Return [x, y] of the center of cell containing provided text 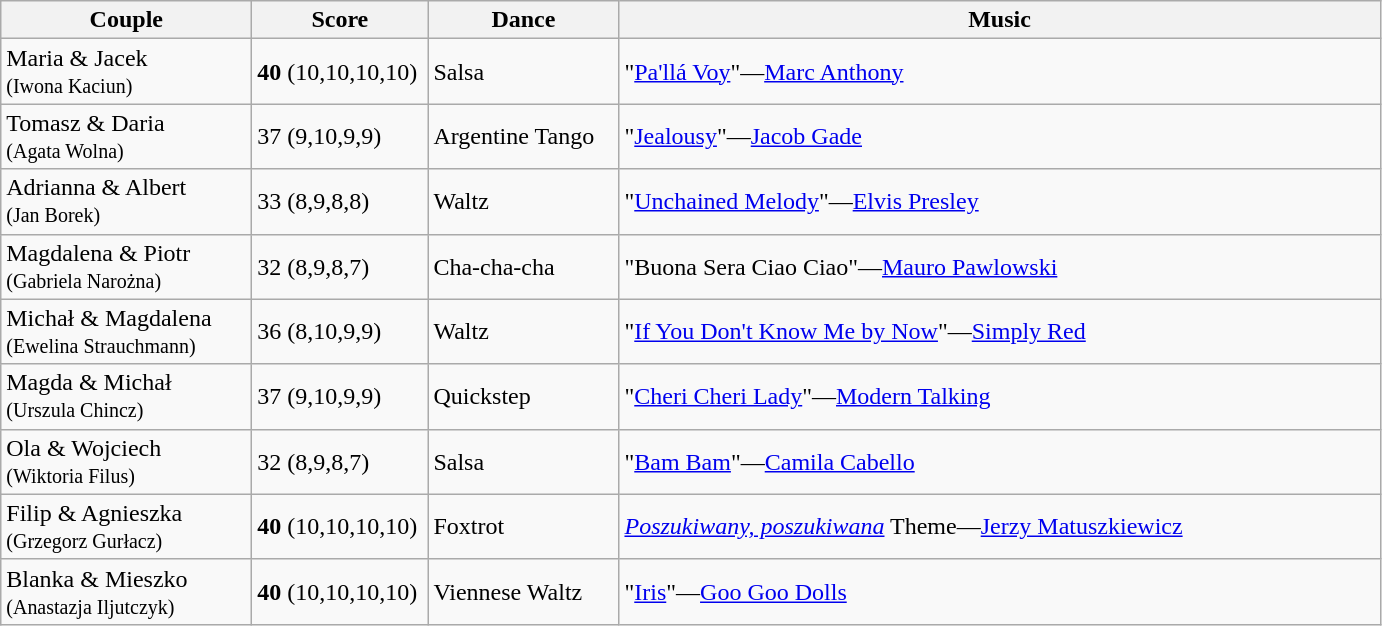
Foxtrot [524, 526]
"Cheri Cheri Lady"—Modern Talking [1000, 396]
"Pa'llá Voy"—Marc Anthony [1000, 72]
Adrianna & Albert(Jan Borek) [126, 202]
Music [1000, 20]
"Iris"—Goo Goo Dolls [1000, 592]
"Unchained Melody"—Elvis Presley [1000, 202]
Score [340, 20]
Argentine Tango [524, 136]
36 (8,10,9,9) [340, 332]
Ola & Wojciech(Wiktoria Filus) [126, 462]
33 (8,9,8,8) [340, 202]
Filip & Agnieszka(Grzegorz Gurłacz) [126, 526]
Magdalena & Piotr(Gabriela Narożna) [126, 266]
"Buona Sera Ciao Ciao"—Mauro Pawlowski [1000, 266]
Tomasz & Daria(Agata Wolna) [126, 136]
Poszukiwany, poszukiwana Theme—Jerzy Matuszkiewicz [1000, 526]
"Bam Bam"—Camila Cabello [1000, 462]
Dance [524, 20]
Couple [126, 20]
"Jealousy"—Jacob Gade [1000, 136]
Blanka & Mieszko(Anastazja Iljutczyk) [126, 592]
Viennese Waltz [524, 592]
Maria & Jacek(Iwona Kaciun) [126, 72]
Cha-cha-cha [524, 266]
Michał & Magdalena(Ewelina Strauchmann) [126, 332]
Quickstep [524, 396]
"If You Don't Know Me by Now"—Simply Red [1000, 332]
Magda & Michał(Urszula Chincz) [126, 396]
